Return (x, y) of the center of cell containing provided text 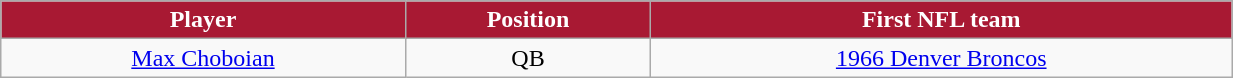
Position (528, 20)
Max Choboian (203, 58)
QB (528, 58)
1966 Denver Broncos (942, 58)
Player (203, 20)
First NFL team (942, 20)
